Determine the [X, Y] coordinate at the center of the cell enclosing the given text.  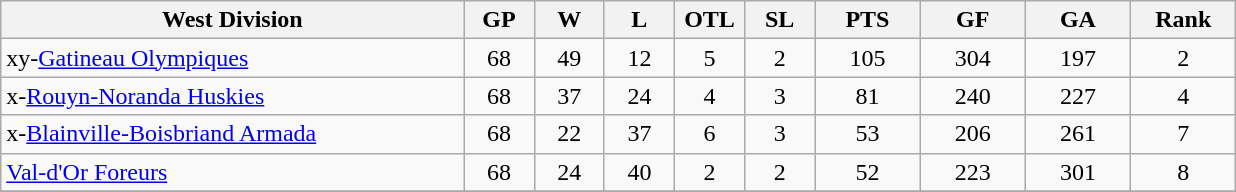
GF [972, 20]
West Division [232, 20]
304 [972, 58]
22 [569, 134]
6 [709, 134]
227 [1078, 96]
81 [868, 96]
12 [639, 58]
53 [868, 134]
301 [1078, 172]
206 [972, 134]
Rank [1184, 20]
261 [1078, 134]
x-Blainville-Boisbriand Armada [232, 134]
x-Rouyn-Noranda Huskies [232, 96]
8 [1184, 172]
Val-d'Or Foreurs [232, 172]
5 [709, 58]
40 [639, 172]
GP [499, 20]
W [569, 20]
7 [1184, 134]
xy-Gatineau Olympiques [232, 58]
OTL [709, 20]
105 [868, 58]
GA [1078, 20]
223 [972, 172]
197 [1078, 58]
SL [780, 20]
52 [868, 172]
49 [569, 58]
240 [972, 96]
PTS [868, 20]
L [639, 20]
